Search for the cell housing the specified text and yield its (x, y) center coordinate. 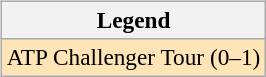
ATP Challenger Tour (0–1) (133, 57)
Legend (133, 20)
